From the cell containing the given text, extract its center point as [x, y] coordinate. 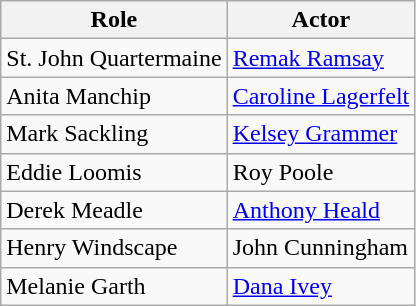
Mark Sackling [114, 134]
Anthony Heald [321, 210]
Henry Windscape [114, 248]
John Cunningham [321, 248]
Actor [321, 20]
Remak Ramsay [321, 58]
Kelsey Grammer [321, 134]
Caroline Lagerfelt [321, 96]
Roy Poole [321, 172]
Dana Ivey [321, 286]
Eddie Loomis [114, 172]
St. John Quartermaine [114, 58]
Anita Manchip [114, 96]
Derek Meadle [114, 210]
Melanie Garth [114, 286]
Role [114, 20]
